Identify which cell holds the provided text, then report its (x, y) central coordinate. 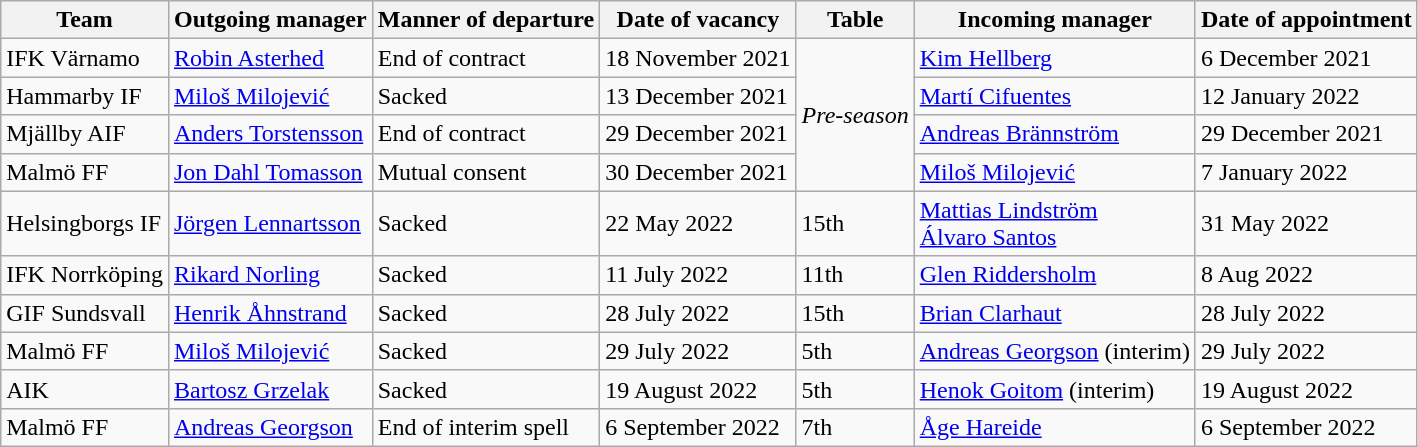
Kim Hellberg (1054, 58)
GIF Sundsvall (85, 313)
Jörgen Lennartsson (270, 224)
Mattias Lindström Álvaro Santos (1054, 224)
Rikard Norling (270, 275)
Henrik Åhnstrand (270, 313)
12 January 2022 (1306, 96)
IFK Norrköping (85, 275)
Manner of departure (486, 20)
Åge Hareide (1054, 427)
7th (855, 427)
Henok Goitom (interim) (1054, 389)
Pre-season (855, 115)
11th (855, 275)
Anders Torstensson (270, 134)
Martí Cifuentes (1054, 96)
Glen Riddersholm (1054, 275)
Jon Dahl Tomasson (270, 172)
Table (855, 20)
31 May 2022 (1306, 224)
7 January 2022 (1306, 172)
Outgoing manager (270, 20)
Helsingborgs IF (85, 224)
Hammarby IF (85, 96)
22 May 2022 (698, 224)
Mjällby AIF (85, 134)
IFK Värnamo (85, 58)
Incoming manager (1054, 20)
Andreas Brännström (1054, 134)
AIK (85, 389)
Andreas Georgson (interim) (1054, 351)
30 December 2021 (698, 172)
8 Aug 2022 (1306, 275)
Mutual consent (486, 172)
Date of appointment (1306, 20)
Date of vacancy (698, 20)
13 December 2021 (698, 96)
Team (85, 20)
Robin Asterhed (270, 58)
18 November 2021 (698, 58)
11 July 2022 (698, 275)
6 December 2021 (1306, 58)
End of interim spell (486, 427)
Brian Clarhaut (1054, 313)
Andreas Georgson (270, 427)
Bartosz Grzelak (270, 389)
